Capture the cell that displays the provided text and extract its (X, Y) central coordinate. 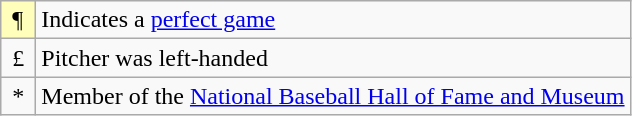
* (18, 96)
Indicates a perfect game (333, 20)
Pitcher was left-handed (333, 58)
£ (18, 58)
Member of the National Baseball Hall of Fame and Museum (333, 96)
¶ (18, 20)
